Scan for the cell matching the given text and deliver its [x, y] coordinate at center. 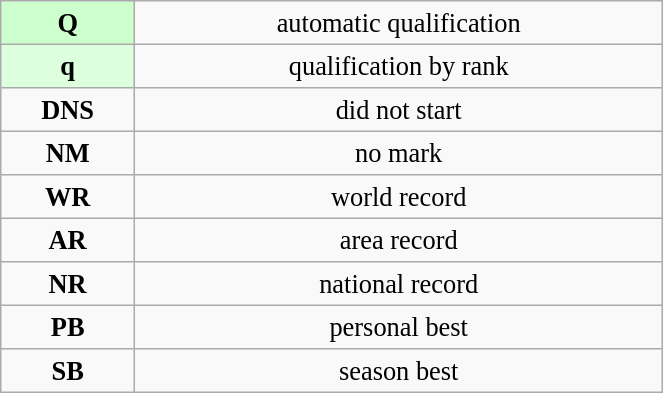
Q [68, 22]
SB [68, 371]
national record [399, 284]
automatic qualification [399, 22]
AR [68, 240]
qualification by rank [399, 66]
world record [399, 197]
WR [68, 197]
PB [68, 327]
DNS [68, 109]
no mark [399, 153]
NM [68, 153]
personal best [399, 327]
season best [399, 371]
did not start [399, 109]
q [68, 66]
area record [399, 240]
NR [68, 284]
